Determine the (X, Y) coordinate at the center of the cell enclosing the given text.  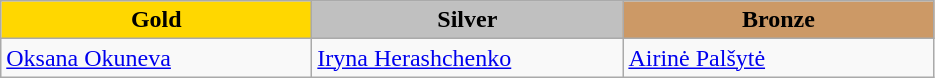
Silver (468, 20)
Bronze (778, 20)
Airinė Palšytė (778, 58)
Iryna Herashchenko (468, 58)
Gold (156, 20)
Oksana Okuneva (156, 58)
